Identify which cell holds the provided text, then report its (X, Y) central coordinate. 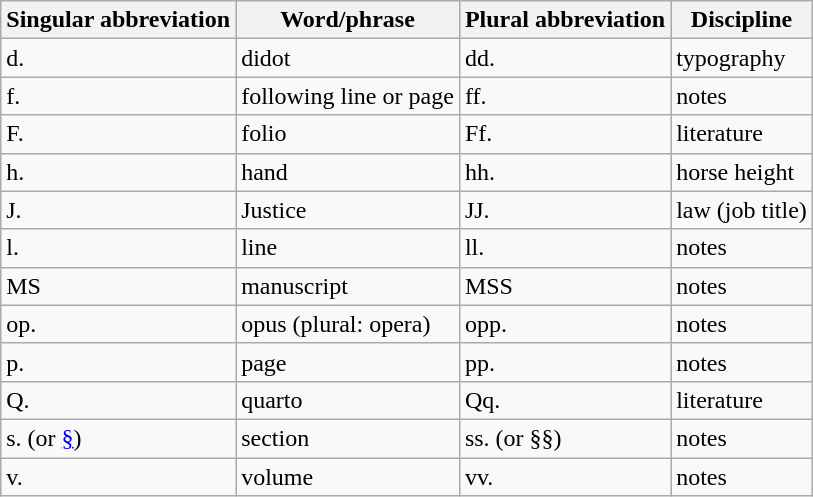
s. (or §) (118, 438)
JJ. (564, 210)
Qq. (564, 400)
typography (742, 58)
hand (348, 172)
opus (plural: opera) (348, 324)
hh. (564, 172)
Plural abbreviation (564, 20)
manuscript (348, 286)
f. (118, 96)
dd. (564, 58)
op. (118, 324)
following line or page (348, 96)
didot (348, 58)
page (348, 362)
ff. (564, 96)
folio (348, 134)
J. (118, 210)
Q. (118, 400)
Singular abbreviation (118, 20)
Ff. (564, 134)
line (348, 248)
horse height (742, 172)
vv. (564, 477)
p. (118, 362)
pp. (564, 362)
Justice (348, 210)
section (348, 438)
v. (118, 477)
opp. (564, 324)
MSS (564, 286)
ll. (564, 248)
volume (348, 477)
F. (118, 134)
l. (118, 248)
h. (118, 172)
MS (118, 286)
Word/phrase (348, 20)
law (job title) (742, 210)
Discipline (742, 20)
d. (118, 58)
quarto (348, 400)
ss. (or §§) (564, 438)
